Find where the given text appears and provide that cell's center as [x, y] coordinate. 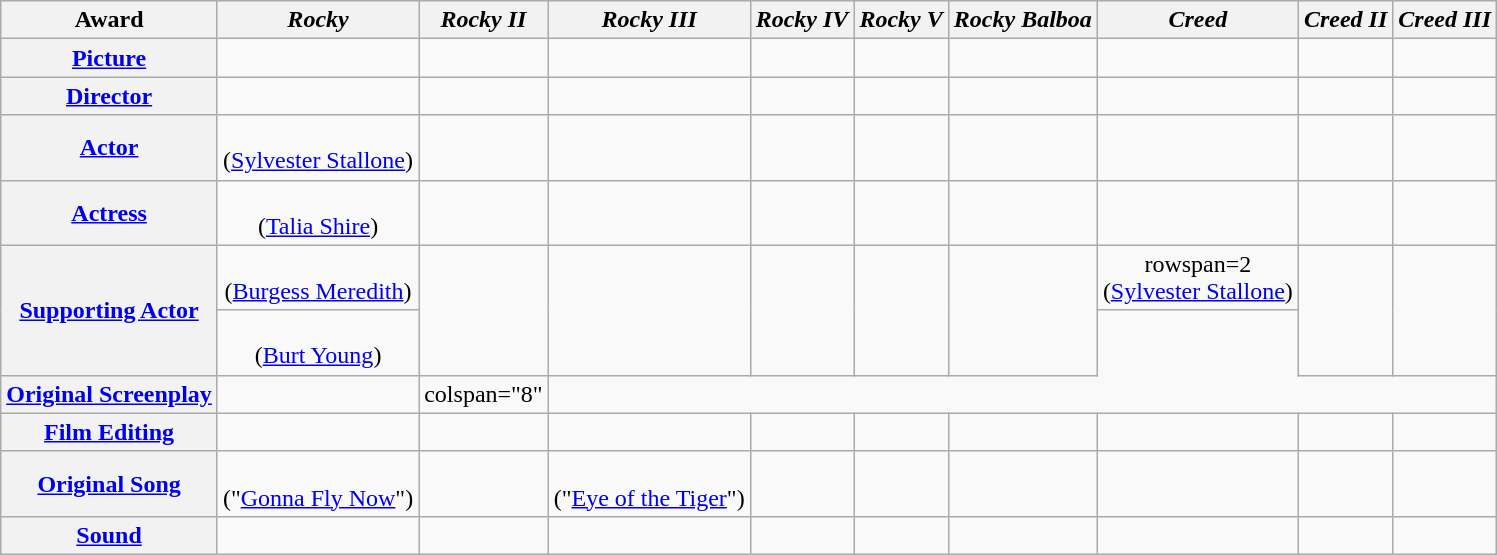
Rocky III [649, 20]
rowspan=2 (Sylvester Stallone) [1198, 278]
Film Editing [110, 432]
Rocky Balboa [1022, 20]
Original Screenplay [110, 394]
Creed [1198, 20]
(Burt Young) [318, 342]
Director [110, 96]
Picture [110, 58]
Original Song [110, 484]
Rocky IV [802, 20]
(Sylvester Stallone) [318, 148]
Actress [110, 212]
colspan="8" [484, 394]
Rocky V [901, 20]
("Gonna Fly Now") [318, 484]
Supporting Actor [110, 310]
Actor [110, 148]
Creed II [1345, 20]
Rocky II [484, 20]
Sound [110, 535]
Award [110, 20]
(Talia Shire) [318, 212]
(Burgess Meredith) [318, 278]
("Eye of the Tiger") [649, 484]
Rocky [318, 20]
Creed III [1445, 20]
